Return the [x, y] coordinate for the center point of the cell that contains the specified text.  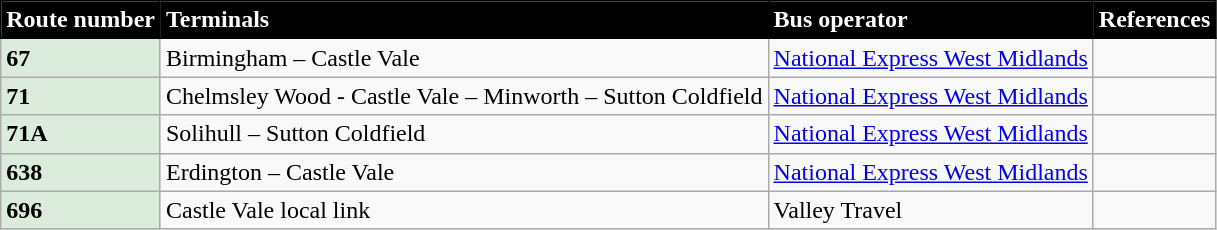
71A [81, 134]
Bus operator [930, 20]
67 [81, 58]
71 [81, 96]
Route number [81, 20]
Solihull – Sutton Coldfield [464, 134]
Valley Travel [930, 210]
Birmingham – Castle Vale [464, 58]
References [1154, 20]
696 [81, 210]
Castle Vale local link [464, 210]
Terminals [464, 20]
638 [81, 172]
Erdington – Castle Vale [464, 172]
Chelmsley Wood - Castle Vale – Minworth – Sutton Coldfield [464, 96]
